Detect which cell encompasses the target text, then output its [X, Y] center coordinate. 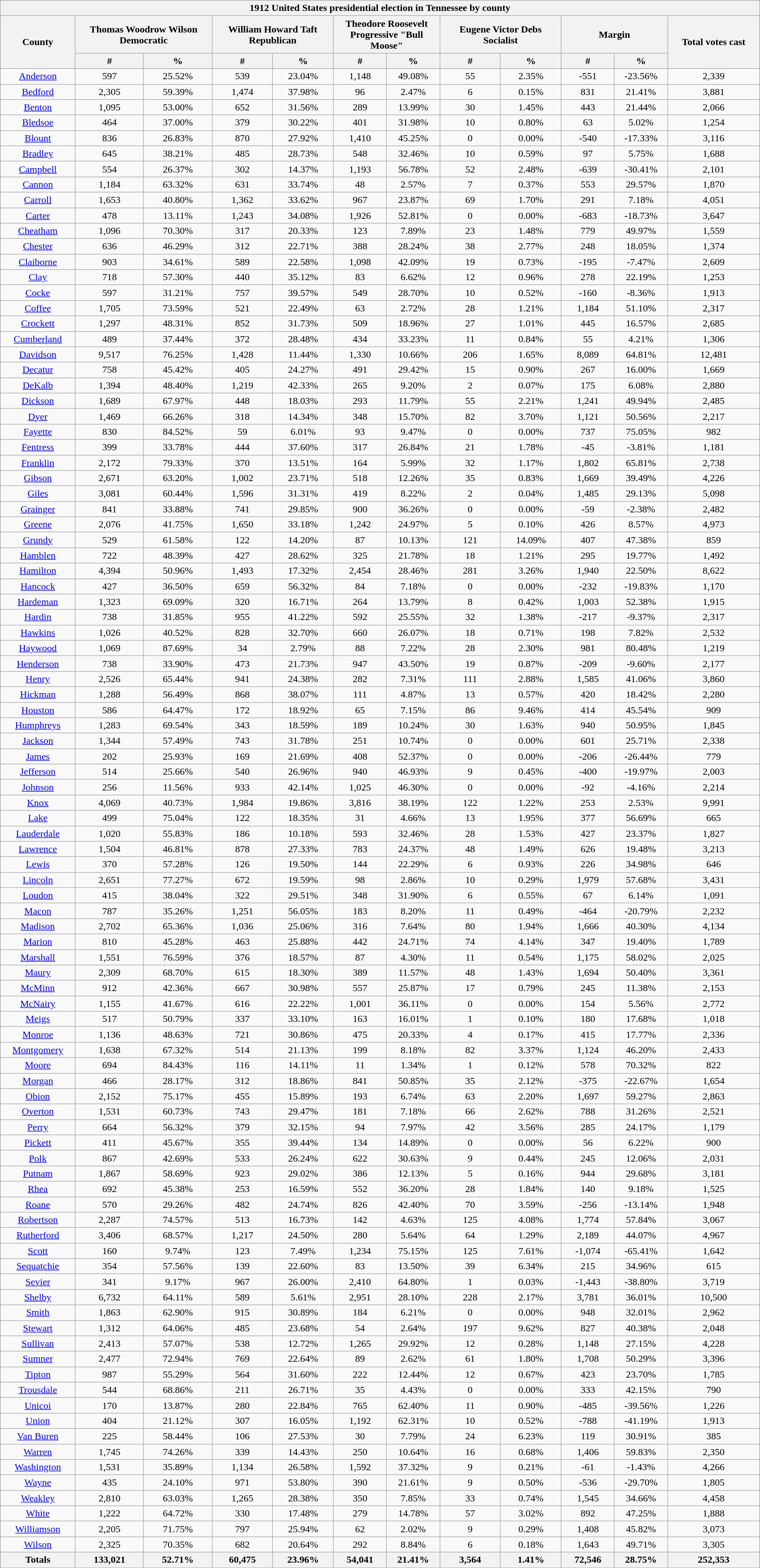
3,647 [714, 216]
49.97% [641, 231]
Obion [38, 1096]
372 [242, 339]
2,339 [714, 76]
Jackson [38, 741]
29.42% [413, 370]
2.64% [413, 1328]
1,485 [588, 494]
1,312 [109, 1328]
8.84% [413, 1544]
45.42% [178, 370]
40.38% [641, 1328]
3.37% [531, 1050]
1.95% [531, 818]
16.71% [303, 602]
1.70% [531, 200]
2.20% [531, 1096]
75.17% [178, 1096]
45.28% [178, 942]
0.18% [531, 1544]
Tipton [38, 1374]
28.10% [413, 1297]
390 [360, 1483]
3.26% [531, 571]
281 [470, 571]
68.57% [178, 1235]
548 [360, 153]
292 [360, 1544]
31 [360, 818]
822 [714, 1065]
626 [588, 849]
0.80% [531, 123]
-39.56% [641, 1405]
14.09% [531, 540]
27.53% [303, 1436]
3,213 [714, 849]
-65.41% [641, 1251]
2,287 [109, 1220]
96 [360, 92]
193 [360, 1096]
1,697 [588, 1096]
27.92% [303, 138]
2.48% [531, 169]
Lake [38, 818]
1,026 [109, 633]
1,374 [714, 246]
933 [242, 787]
25.06% [303, 926]
McMinn [38, 988]
64.47% [178, 710]
77.27% [178, 880]
1,025 [360, 787]
1,493 [242, 571]
0.21% [531, 1467]
9.18% [641, 1189]
40.73% [178, 803]
8.18% [413, 1050]
Bradley [38, 153]
Fentress [38, 447]
39.49% [641, 478]
28.62% [303, 555]
56 [588, 1143]
7.64% [413, 926]
307 [242, 1421]
1,179 [714, 1127]
11.56% [178, 787]
404 [109, 1421]
18.42% [641, 694]
1,774 [588, 1220]
25.88% [303, 942]
1,069 [109, 648]
1,306 [714, 339]
14.20% [303, 540]
1,134 [242, 1467]
57.30% [178, 277]
4.21% [641, 339]
1,805 [714, 1483]
-464 [588, 911]
2,338 [714, 741]
1,654 [714, 1081]
Carter [38, 216]
48.63% [178, 1035]
27.33% [303, 849]
-1.43% [641, 1467]
7.22% [413, 648]
42.36% [178, 988]
Van Buren [38, 1436]
47.25% [641, 1514]
2,048 [714, 1328]
12.44% [413, 1374]
0.87% [531, 663]
529 [109, 540]
52.81% [413, 216]
6.01% [303, 432]
0.83% [531, 478]
892 [588, 1514]
4.63% [413, 1220]
1,596 [242, 494]
12.72% [303, 1343]
189 [360, 726]
Moore [38, 1065]
42 [470, 1127]
-7.47% [641, 262]
6.08% [641, 385]
2,217 [714, 416]
51.10% [641, 308]
Hamilton [38, 571]
Hamblen [38, 555]
19.86% [303, 803]
Putnam [38, 1173]
31.98% [413, 123]
737 [588, 432]
0.45% [531, 772]
98 [360, 880]
97 [588, 153]
291 [588, 200]
Campbell [38, 169]
60.44% [178, 494]
Marion [38, 942]
302 [242, 169]
19.40% [641, 942]
10.74% [413, 741]
36.26% [413, 509]
65.44% [178, 679]
4,967 [714, 1235]
31.60% [303, 1374]
2,671 [109, 478]
9,991 [714, 803]
2.86% [413, 880]
202 [109, 756]
126 [242, 864]
Total votes cast [714, 42]
1,226 [714, 1405]
2,526 [109, 679]
30.91% [641, 1436]
0.03% [531, 1282]
1,243 [242, 216]
Lincoln [38, 880]
58.02% [641, 957]
694 [109, 1065]
181 [360, 1112]
21.69% [303, 756]
7.31% [413, 679]
466 [109, 1081]
40.80% [178, 200]
0.79% [531, 988]
1,845 [714, 726]
5.64% [413, 1235]
830 [109, 432]
27.15% [641, 1343]
552 [360, 1189]
39.57% [303, 293]
1,642 [714, 1251]
53.80% [303, 1483]
21 [470, 447]
2,651 [109, 880]
7.89% [413, 231]
1,940 [588, 571]
827 [588, 1328]
-92 [588, 787]
1,492 [714, 555]
180 [588, 1019]
2,025 [714, 957]
330 [242, 1514]
42.15% [641, 1390]
1,504 [109, 849]
1,650 [242, 525]
Montgomery [38, 1050]
61.58% [178, 540]
45.38% [178, 1189]
211 [242, 1390]
252,353 [714, 1560]
1.63% [531, 726]
0.96% [531, 277]
-256 [588, 1205]
16.73% [303, 1220]
389 [360, 973]
13.11% [178, 216]
12.06% [641, 1158]
30.63% [413, 1158]
10.66% [413, 354]
2,482 [714, 509]
1,217 [242, 1235]
26.00% [303, 1282]
59.27% [641, 1096]
225 [109, 1436]
23.71% [303, 478]
826 [360, 1205]
981 [588, 648]
955 [242, 617]
909 [714, 710]
84.43% [178, 1065]
4,069 [109, 803]
1.45% [531, 107]
61 [470, 1359]
30.98% [303, 988]
-232 [588, 586]
57 [470, 1514]
37.00% [178, 123]
423 [588, 1374]
24.97% [413, 525]
34.66% [641, 1498]
Maury [38, 973]
29.26% [178, 1205]
2.47% [413, 92]
Gibson [38, 478]
2,309 [109, 973]
1.53% [531, 834]
0.07% [531, 385]
Hardeman [38, 602]
Theodore RooseveltProgressive "Bull Moose" [386, 35]
3,116 [714, 138]
1,330 [360, 354]
1,251 [242, 911]
46.20% [641, 1050]
11.38% [641, 988]
448 [242, 401]
Franklin [38, 462]
17.77% [641, 1035]
31.90% [413, 895]
2,880 [714, 385]
1,863 [109, 1313]
39 [470, 1266]
-26.44% [641, 756]
17.68% [641, 1019]
903 [109, 262]
1.22% [531, 803]
2,485 [714, 401]
Cumberland [38, 339]
407 [588, 540]
3,860 [714, 679]
408 [360, 756]
30.22% [303, 123]
13.51% [303, 462]
McNairy [38, 1004]
Shelby [38, 1297]
9,517 [109, 354]
Loudon [38, 895]
22.60% [303, 1266]
-536 [588, 1483]
Coffee [38, 308]
3,067 [714, 1220]
28.73% [303, 153]
376 [242, 957]
Washington [38, 1467]
Union [38, 1421]
1,170 [714, 586]
325 [360, 555]
722 [109, 555]
-19.97% [641, 772]
1,688 [714, 153]
1,708 [588, 1359]
23.87% [413, 200]
29.13% [641, 494]
36.20% [413, 1189]
2,189 [588, 1235]
-59 [588, 509]
1,254 [714, 123]
28.24% [413, 246]
-540 [588, 138]
80.48% [641, 648]
337 [242, 1019]
0.68% [531, 1451]
William Howard TaftRepublican [273, 35]
399 [109, 447]
42.14% [303, 787]
47.38% [641, 540]
87.69% [178, 648]
18.96% [413, 324]
-3.81% [641, 447]
65 [360, 710]
24.37% [413, 849]
76.25% [178, 354]
1,297 [109, 324]
455 [242, 1096]
593 [360, 834]
88 [360, 648]
1,694 [588, 973]
37.98% [303, 92]
18.86% [303, 1081]
62 [360, 1529]
24.10% [178, 1483]
50.56% [641, 416]
67.32% [178, 1050]
1,222 [109, 1514]
518 [360, 478]
28.46% [413, 571]
388 [360, 246]
35.12% [303, 277]
-45 [588, 447]
1,002 [242, 478]
80 [470, 926]
68.86% [178, 1390]
2,280 [714, 694]
3.59% [531, 1205]
29.57% [641, 184]
94 [360, 1127]
564 [242, 1374]
256 [109, 787]
17.32% [303, 571]
-29.70% [641, 1483]
63.20% [178, 478]
2,962 [714, 1313]
0.57% [531, 694]
401 [360, 123]
25.52% [178, 76]
Jefferson [38, 772]
23.04% [303, 76]
142 [360, 1220]
31.85% [178, 617]
Sequatchie [38, 1266]
-17.33% [641, 138]
39.44% [303, 1143]
2,336 [714, 1035]
-375 [588, 1081]
631 [242, 184]
758 [109, 370]
1,428 [242, 354]
4.66% [413, 818]
426 [588, 525]
52.37% [413, 756]
1,474 [242, 92]
517 [109, 1019]
60.73% [178, 1112]
9.20% [413, 385]
93 [360, 432]
509 [360, 324]
539 [242, 76]
2,172 [109, 462]
23.68% [303, 1328]
8 [470, 602]
443 [588, 107]
-8.36% [641, 293]
2,325 [109, 1544]
1,136 [109, 1035]
24.71% [413, 942]
16.59% [303, 1189]
1,098 [360, 262]
7.61% [531, 1251]
2,214 [714, 787]
-18.73% [641, 216]
69.09% [178, 602]
1,559 [714, 231]
50.79% [178, 1019]
13.99% [413, 107]
6.74% [413, 1096]
33 [470, 1498]
33.10% [303, 1019]
354 [109, 1266]
478 [109, 216]
65.81% [641, 462]
2,413 [109, 1343]
721 [242, 1035]
62.40% [413, 1405]
9.17% [178, 1282]
Hickman [38, 694]
282 [360, 679]
3,081 [109, 494]
22.50% [641, 571]
24 [470, 1436]
1,283 [109, 726]
Weakley [38, 1498]
1,870 [714, 184]
5,098 [714, 494]
1.01% [531, 324]
86 [470, 710]
25.55% [413, 617]
Perry [38, 1127]
14.11% [303, 1065]
586 [109, 710]
67 [588, 895]
1,234 [360, 1251]
Hawkins [38, 633]
645 [109, 153]
-19.83% [641, 586]
2,101 [714, 169]
4.43% [413, 1390]
Eugene Victor DebsSocialist [500, 35]
578 [588, 1065]
County [38, 42]
69 [470, 200]
2.12% [531, 1081]
72,546 [588, 1560]
10,500 [714, 1297]
64.11% [178, 1297]
2,738 [714, 462]
-9.37% [641, 617]
19.48% [641, 849]
164 [360, 462]
Margin [614, 35]
682 [242, 1544]
163 [360, 1019]
538 [242, 1343]
36.01% [641, 1297]
2,152 [109, 1096]
Madison [38, 926]
718 [109, 277]
33.62% [303, 200]
1.17% [531, 462]
16.00% [641, 370]
55.83% [178, 834]
-788 [588, 1421]
1.49% [531, 849]
13.79% [413, 602]
48.40% [178, 385]
228 [470, 1297]
45.82% [641, 1529]
2,205 [109, 1529]
56.05% [303, 911]
0.44% [531, 1158]
1,288 [109, 694]
-61 [588, 1467]
2,031 [714, 1158]
175 [588, 385]
31.26% [641, 1112]
3,881 [714, 92]
445 [588, 324]
42.69% [178, 1158]
1,915 [714, 602]
279 [360, 1514]
463 [242, 942]
4 [470, 1035]
17 [470, 988]
52 [470, 169]
9.74% [178, 1251]
318 [242, 416]
1,344 [109, 741]
420 [588, 694]
184 [360, 1313]
1,001 [360, 1004]
5.75% [641, 153]
186 [242, 834]
4.14% [531, 942]
42.09% [413, 262]
2.17% [531, 1297]
554 [109, 169]
0.16% [531, 1173]
491 [360, 370]
30.86% [303, 1035]
Totals [38, 1560]
45.54% [641, 710]
0.17% [531, 1035]
Williamson [38, 1529]
-20.79% [641, 911]
1,469 [109, 416]
797 [242, 1529]
1,253 [714, 277]
1,406 [588, 1451]
3.56% [531, 1127]
139 [242, 1266]
18.05% [641, 246]
Claiborne [38, 262]
56.49% [178, 694]
22.84% [303, 1405]
442 [360, 942]
Anderson [38, 76]
64 [470, 1235]
293 [360, 401]
29.02% [303, 1173]
31.21% [178, 293]
19.77% [641, 555]
34 [242, 648]
70 [470, 1205]
4.08% [531, 1220]
7.15% [413, 710]
Benton [38, 107]
341 [109, 1282]
3,406 [109, 1235]
787 [109, 911]
Bedford [38, 92]
Sullivan [38, 1343]
28.75% [641, 1560]
870 [242, 138]
19.59% [303, 880]
24.17% [641, 1127]
14.78% [413, 1514]
Dyer [38, 416]
14.43% [303, 1451]
31.78% [303, 741]
11.57% [413, 973]
84 [360, 586]
Smith [38, 1313]
116 [242, 1065]
21.12% [178, 1421]
16.05% [303, 1421]
48.39% [178, 555]
64.72% [178, 1514]
197 [470, 1328]
7.79% [413, 1436]
25.71% [641, 741]
-13.14% [641, 1205]
75.05% [641, 432]
1,545 [588, 1498]
1,096 [109, 231]
Wayne [38, 1483]
13.50% [413, 1266]
343 [242, 726]
15.70% [413, 416]
46.30% [413, 787]
28.70% [413, 293]
2.72% [413, 308]
Sevier [38, 1282]
74 [470, 942]
831 [588, 92]
499 [109, 818]
26.07% [413, 633]
42.40% [413, 1205]
2.21% [531, 401]
33.23% [413, 339]
8.57% [641, 525]
16.01% [413, 1019]
1,410 [360, 138]
16.57% [641, 324]
1,003 [588, 602]
2,153 [714, 988]
923 [242, 1173]
1,095 [109, 107]
50.95% [641, 726]
Hardin [38, 617]
3,431 [714, 880]
5.99% [413, 462]
34.08% [303, 216]
4.87% [413, 694]
10.24% [413, 726]
264 [360, 602]
70.35% [178, 1544]
2,702 [109, 926]
1.48% [531, 231]
251 [360, 741]
Lawrence [38, 849]
59.83% [641, 1451]
215 [588, 1266]
7 [470, 184]
46.93% [413, 772]
57.68% [641, 880]
1,193 [360, 169]
278 [588, 277]
45.25% [413, 138]
570 [109, 1205]
38 [470, 246]
31.73% [303, 324]
757 [242, 293]
57.49% [178, 741]
912 [109, 988]
250 [360, 1451]
557 [360, 988]
Monroe [38, 1035]
-9.60% [641, 663]
23.96% [303, 1560]
2.79% [303, 648]
-683 [588, 216]
868 [242, 694]
42.33% [303, 385]
1,408 [588, 1529]
386 [360, 1173]
Giles [38, 494]
48.31% [178, 324]
601 [588, 741]
2,350 [714, 1451]
-4.16% [641, 787]
521 [242, 308]
Henry [38, 679]
-217 [588, 617]
-551 [588, 76]
2.30% [531, 648]
28.48% [303, 339]
57.84% [641, 1220]
414 [588, 710]
23 [470, 231]
859 [714, 540]
0.42% [531, 602]
56.69% [641, 818]
2,003 [714, 772]
Cocke [38, 293]
29.47% [303, 1112]
692 [109, 1189]
52.71% [178, 1560]
2,863 [714, 1096]
540 [242, 772]
-206 [588, 756]
62.31% [413, 1421]
22.58% [303, 262]
2,066 [714, 107]
7.49% [303, 1251]
1.29% [531, 1235]
46.29% [178, 246]
15 [470, 370]
339 [242, 1451]
37.32% [413, 1467]
2,685 [714, 324]
Grainger [38, 509]
63.32% [178, 184]
2,532 [714, 633]
1,362 [242, 200]
1.38% [531, 617]
41.67% [178, 1004]
1.41% [531, 1560]
36.11% [413, 1004]
89 [360, 1359]
28.38% [303, 1498]
4,226 [714, 478]
1,592 [360, 1467]
75.15% [413, 1251]
25.66% [178, 772]
Fayette [38, 432]
-160 [588, 293]
333 [588, 1390]
26.96% [303, 772]
-38.80% [641, 1282]
435 [109, 1483]
489 [109, 339]
29.92% [413, 1343]
660 [360, 633]
665 [714, 818]
3,073 [714, 1529]
419 [360, 494]
1,827 [714, 834]
1.94% [531, 926]
482 [242, 1205]
52.38% [641, 602]
49.94% [641, 401]
741 [242, 509]
0.28% [531, 1343]
2.88% [531, 679]
12.13% [413, 1173]
Polk [38, 1158]
32.15% [303, 1127]
121 [470, 540]
24.27% [303, 370]
7.85% [413, 1498]
22.64% [303, 1359]
1,785 [714, 1374]
444 [242, 447]
1,948 [714, 1205]
31.31% [303, 494]
24.38% [303, 679]
248 [588, 246]
58.69% [178, 1173]
20.64% [303, 1544]
33.74% [303, 184]
1,394 [109, 385]
4,266 [714, 1467]
1,175 [588, 957]
1,124 [588, 1050]
Dickson [38, 401]
544 [109, 1390]
133,021 [109, 1560]
Humphreys [38, 726]
2,433 [714, 1050]
-639 [588, 169]
31.56% [303, 107]
57.28% [178, 864]
106 [242, 1436]
16 [470, 1451]
3.70% [531, 416]
8.20% [413, 911]
41.06% [641, 679]
385 [714, 1436]
Warren [38, 1451]
44.07% [641, 1235]
Knox [38, 803]
15.89% [303, 1096]
947 [360, 663]
35.89% [178, 1467]
Haywood [38, 648]
2,076 [109, 525]
34.96% [641, 1266]
1,745 [109, 1451]
198 [588, 633]
765 [360, 1405]
4.30% [413, 957]
2,609 [714, 262]
79.33% [178, 462]
1,192 [360, 1421]
316 [360, 926]
948 [588, 1313]
63.03% [178, 1498]
4,458 [714, 1498]
22.49% [303, 308]
21.44% [641, 107]
7.82% [641, 633]
19.50% [303, 864]
9.46% [531, 710]
2.53% [641, 803]
1,653 [109, 200]
Macon [38, 911]
Morgan [38, 1081]
982 [714, 432]
0.93% [531, 864]
29.85% [303, 509]
836 [109, 138]
3,816 [360, 803]
790 [714, 1390]
0.54% [531, 957]
Sumner [38, 1359]
Robertson [38, 1220]
70.30% [178, 231]
672 [242, 880]
1,979 [588, 880]
84.52% [178, 432]
199 [360, 1050]
34.98% [641, 864]
28.17% [178, 1081]
41.75% [178, 525]
1,036 [242, 926]
355 [242, 1143]
67.97% [178, 401]
40.30% [641, 926]
915 [242, 1313]
71.75% [178, 1529]
23.70% [641, 1374]
810 [109, 942]
0.12% [531, 1065]
320 [242, 602]
3.02% [531, 1514]
553 [588, 184]
54 [360, 1328]
James [38, 756]
616 [242, 1004]
2,454 [360, 571]
7.97% [413, 1127]
Marshall [38, 957]
878 [242, 849]
18.57% [303, 957]
50.85% [413, 1081]
50.29% [641, 1359]
549 [360, 293]
2,177 [714, 663]
0.55% [531, 895]
6.14% [641, 895]
Johnson [38, 787]
53.00% [178, 107]
21.13% [303, 1050]
1,241 [588, 401]
664 [109, 1127]
56.78% [413, 169]
3,564 [470, 1560]
1,888 [714, 1514]
Pickett [38, 1143]
2,521 [714, 1112]
14.89% [413, 1143]
6,732 [109, 1297]
1,242 [360, 525]
38.04% [178, 895]
140 [588, 1189]
440 [242, 277]
2.57% [413, 184]
58.44% [178, 1436]
134 [360, 1143]
64.81% [641, 354]
265 [360, 385]
38.21% [178, 153]
1.78% [531, 447]
Henderson [38, 663]
1,984 [242, 803]
Clay [38, 277]
White [38, 1514]
26.83% [178, 138]
1,643 [588, 1544]
1.34% [413, 1065]
0.50% [531, 1483]
64.80% [413, 1282]
285 [588, 1127]
26.24% [303, 1158]
-22.67% [641, 1081]
23.37% [641, 834]
222 [360, 1374]
Davidson [38, 354]
3,719 [714, 1282]
27 [470, 324]
1,666 [588, 926]
22.22% [303, 1004]
Scott [38, 1251]
-1,443 [588, 1282]
22.19% [641, 277]
636 [109, 246]
33.18% [303, 525]
74.26% [178, 1451]
0.15% [531, 92]
0.59% [531, 153]
5.02% [641, 123]
170 [109, 1405]
10.64% [413, 1451]
8,089 [588, 354]
783 [360, 849]
652 [242, 107]
Blount [38, 138]
10.13% [413, 540]
62.90% [178, 1313]
513 [242, 1220]
26.37% [178, 169]
43.50% [413, 663]
1.65% [531, 354]
3,361 [714, 973]
35.26% [178, 911]
32.70% [303, 633]
1,181 [714, 447]
Stewart [38, 1328]
9.62% [531, 1328]
2.35% [531, 76]
22.71% [303, 246]
206 [470, 354]
0.67% [531, 1374]
-30.41% [641, 169]
1,121 [588, 416]
70.32% [641, 1065]
-400 [588, 772]
Lauderdale [38, 834]
25.93% [178, 756]
21.78% [413, 555]
46.81% [178, 849]
0.74% [531, 1498]
533 [242, 1158]
DeKalb [38, 385]
2,772 [714, 1004]
72.94% [178, 1359]
60,475 [242, 1560]
160 [109, 1251]
57.07% [178, 1343]
1,323 [109, 602]
Hancock [38, 586]
34.61% [178, 262]
65.36% [178, 926]
22.29% [413, 864]
1,020 [109, 834]
0.49% [531, 911]
4,051 [714, 200]
1,091 [714, 895]
50.40% [641, 973]
2,810 [109, 1498]
45.67% [178, 1143]
Thomas Woodrow WilsonDemocratic [144, 35]
18.92% [303, 710]
38.19% [413, 803]
1.43% [531, 973]
1,551 [109, 957]
40.52% [178, 633]
Roane [38, 1205]
Lewis [38, 864]
183 [360, 911]
-23.56% [641, 76]
10.18% [303, 834]
1,802 [588, 462]
5.61% [303, 1297]
-2.38% [641, 509]
267 [588, 370]
12.26% [413, 478]
69.54% [178, 726]
Greene [38, 525]
2,232 [714, 911]
1,638 [109, 1050]
Overton [38, 1112]
2.02% [413, 1529]
-209 [588, 663]
6.62% [413, 277]
Meigs [38, 1019]
Rhea [38, 1189]
76.59% [178, 957]
411 [109, 1143]
2.77% [531, 246]
2,305 [109, 92]
0.04% [531, 494]
59 [242, 432]
1,525 [714, 1189]
944 [588, 1173]
-195 [588, 262]
769 [242, 1359]
18.59% [303, 726]
24.50% [303, 1235]
4,394 [109, 571]
68.70% [178, 973]
26.71% [303, 1390]
24.74% [303, 1205]
Crockett [38, 324]
55.29% [178, 1374]
Bledsoe [38, 123]
36.50% [178, 586]
75.04% [178, 818]
9.47% [413, 432]
867 [109, 1158]
1,926 [360, 216]
Unicoi [38, 1405]
592 [360, 617]
350 [360, 1498]
1,155 [109, 1004]
50.96% [178, 571]
25.87% [413, 988]
37.44% [178, 339]
1,689 [109, 401]
3,781 [588, 1297]
26.58% [303, 1467]
3,396 [714, 1359]
3,181 [714, 1173]
475 [360, 1035]
3,305 [714, 1544]
464 [109, 123]
295 [588, 555]
30.89% [303, 1313]
1,867 [109, 1173]
33.90% [178, 663]
434 [360, 339]
11.44% [303, 354]
144 [360, 864]
659 [242, 586]
119 [588, 1436]
4,134 [714, 926]
57.56% [178, 1266]
13.87% [178, 1405]
1.80% [531, 1359]
1,018 [714, 1019]
405 [242, 370]
6.21% [413, 1313]
4,973 [714, 525]
32.01% [641, 1313]
66 [470, 1112]
0.71% [531, 633]
169 [242, 756]
38.07% [303, 694]
1,705 [109, 308]
347 [588, 942]
54,041 [360, 1560]
322 [242, 895]
17.48% [303, 1514]
473 [242, 663]
Rutherford [38, 1235]
18.30% [303, 973]
49.71% [641, 1544]
12,481 [714, 354]
29.51% [303, 895]
377 [588, 818]
25.94% [303, 1529]
788 [588, 1112]
2,477 [109, 1359]
37.60% [303, 447]
Wilson [38, 1544]
622 [360, 1158]
941 [242, 679]
0.37% [531, 184]
1912 United States presidential election in Tennessee by county [380, 8]
8.22% [413, 494]
11.79% [413, 401]
172 [242, 710]
1,789 [714, 942]
21.61% [413, 1483]
18.03% [303, 401]
14.34% [303, 416]
Cannon [38, 184]
-1,074 [588, 1251]
33.88% [178, 509]
971 [242, 1483]
49.08% [413, 76]
59.39% [178, 92]
26.84% [413, 447]
Grundy [38, 540]
289 [360, 107]
6.34% [531, 1266]
4,228 [714, 1343]
6.23% [531, 1436]
667 [242, 988]
Carroll [38, 200]
1,585 [588, 679]
0.73% [531, 262]
8,622 [714, 571]
-41.19% [641, 1421]
852 [242, 324]
73.59% [178, 308]
0.84% [531, 339]
828 [242, 633]
1.84% [531, 1189]
21.73% [303, 663]
14.37% [303, 169]
987 [109, 1374]
66.26% [178, 416]
6.22% [641, 1143]
154 [588, 1004]
41.22% [303, 617]
74.57% [178, 1220]
646 [714, 864]
Houston [38, 710]
-485 [588, 1405]
Chester [38, 246]
33.78% [178, 447]
Cheatham [38, 231]
29.68% [641, 1173]
5.56% [641, 1004]
2,951 [360, 1297]
Trousdale [38, 1390]
Decatur [38, 370]
226 [588, 864]
18.35% [303, 818]
64.06% [178, 1328]
2,410 [360, 1282]
